Determine the (x, y) coordinate at the center of the cell enclosing the given text.  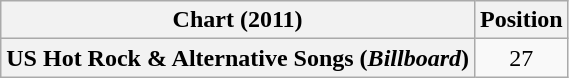
Position (521, 20)
US Hot Rock & Alternative Songs (Billboard) (238, 58)
27 (521, 58)
Chart (2011) (238, 20)
